Locate the cell with the specified text and output its (x, y) center coordinate. 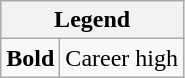
Bold (30, 58)
Career high (122, 58)
Legend (92, 20)
